Scan for the cell matching the given text and deliver its [X, Y] coordinate at center. 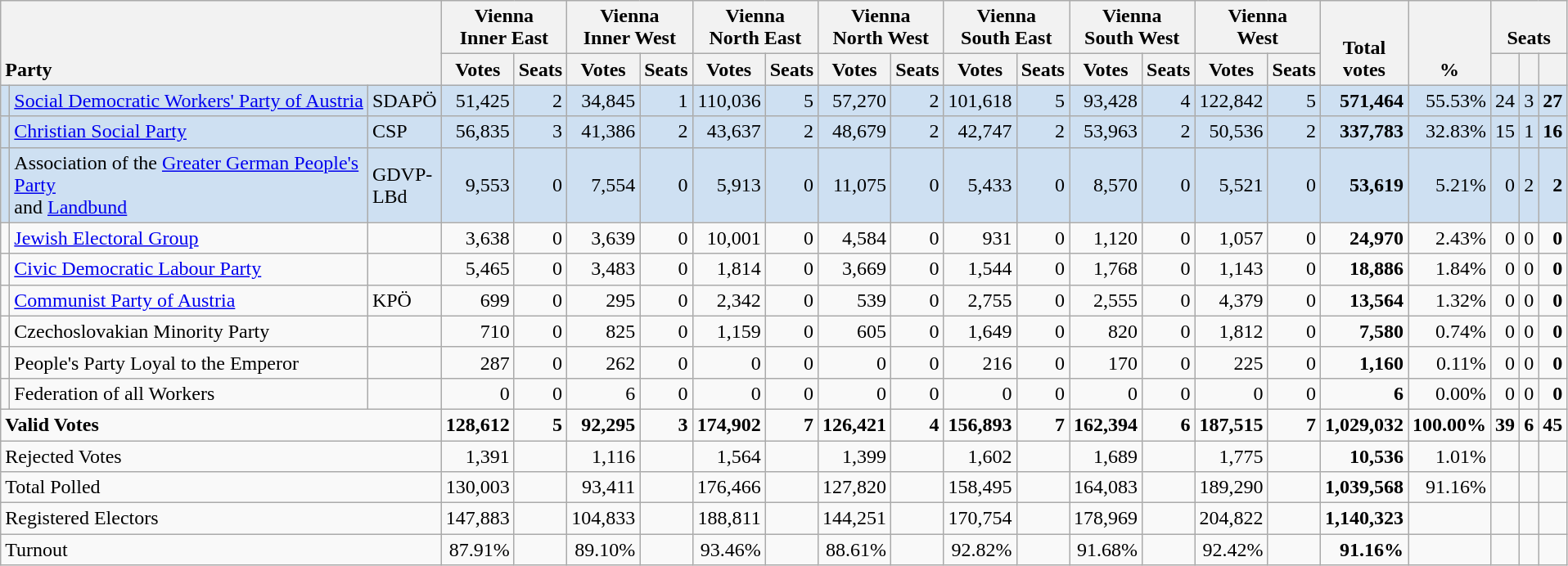
87.91% [478, 550]
156,893 [980, 424]
110,036 [728, 101]
24 [1506, 101]
1,057 [1231, 238]
104,833 [604, 519]
39 [1506, 424]
1.32% [1449, 300]
1,544 [980, 269]
100.00% [1449, 424]
130,003 [478, 487]
2,342 [728, 300]
45 [1553, 424]
1,116 [604, 456]
825 [604, 331]
10,536 [1363, 456]
1,564 [728, 456]
170 [1105, 362]
50,536 [1231, 132]
3,639 [604, 238]
1.01% [1449, 456]
710 [478, 331]
55.53% [1449, 101]
337,783 [1363, 132]
539 [854, 300]
51,425 [478, 101]
170,754 [980, 519]
ViennaNorth East [755, 28]
4,379 [1231, 300]
56,835 [478, 132]
1,120 [1105, 238]
11,075 [854, 185]
1.84% [1449, 269]
Valid Votes [221, 424]
Turnout [221, 550]
931 [980, 238]
1,391 [478, 456]
147,883 [478, 519]
122,842 [1231, 101]
225 [1231, 362]
8,570 [1105, 185]
174,902 [728, 424]
7,554 [604, 185]
4,584 [854, 238]
262 [604, 362]
Rejected Votes [221, 456]
Communist Party of Austria [189, 300]
ViennaInner East [504, 28]
ViennaInner West [630, 28]
5,433 [980, 185]
Christian Social Party [189, 132]
5.21% [1449, 185]
42,747 [980, 132]
1,768 [1105, 269]
Association of the Greater German People's Partyand Landbund [189, 185]
41,386 [604, 132]
93,428 [1105, 101]
SDAPÖ [404, 101]
93.46% [728, 550]
27 [1553, 101]
88.61% [854, 550]
Civic Democratic Labour Party [189, 269]
2,755 [980, 300]
24,970 [1363, 238]
1,159 [728, 331]
43,637 [728, 132]
295 [604, 300]
1,039,568 [1363, 487]
93,411 [604, 487]
ViennaWest [1257, 28]
Totalvotes [1363, 43]
92.42% [1231, 550]
204,822 [1231, 519]
ViennaSouth East [1007, 28]
126,421 [854, 424]
1,812 [1231, 331]
53,619 [1363, 185]
92.82% [980, 550]
KPÖ [404, 300]
9,553 [478, 185]
176,466 [728, 487]
605 [854, 331]
1,399 [854, 456]
216 [980, 362]
1,602 [980, 456]
34,845 [604, 101]
287 [478, 362]
16 [1553, 132]
57,270 [854, 101]
7,580 [1363, 331]
% [1449, 43]
144,251 [854, 519]
13,564 [1363, 300]
1,143 [1231, 269]
128,612 [478, 424]
91.68% [1105, 550]
2,555 [1105, 300]
5,913 [728, 185]
127,820 [854, 487]
92,295 [604, 424]
2.43% [1449, 238]
Czechoslovakian Minority Party [189, 331]
571,464 [1363, 101]
ViennaNorth West [881, 28]
GDVP-LBd [404, 185]
53,963 [1105, 132]
162,394 [1105, 424]
ViennaSouth West [1131, 28]
189,290 [1231, 487]
101,618 [980, 101]
Social Democratic Workers' Party of Austria [189, 101]
10,001 [728, 238]
3,638 [478, 238]
89.10% [604, 550]
1,775 [1231, 456]
188,811 [728, 519]
15 [1506, 132]
32.83% [1449, 132]
Federation of all Workers [189, 393]
3,669 [854, 269]
3,483 [604, 269]
158,495 [980, 487]
48,679 [854, 132]
5,521 [1231, 185]
CSP [404, 132]
699 [478, 300]
1,649 [980, 331]
0.00% [1449, 393]
187,515 [1231, 424]
1,814 [728, 269]
Total Polled [221, 487]
Registered Electors [221, 519]
People's Party Loyal to the Emperor [189, 362]
0.11% [1449, 362]
18,886 [1363, 269]
820 [1105, 331]
0.74% [1449, 331]
Party [221, 43]
5,465 [478, 269]
Jewish Electoral Group [189, 238]
1,140,323 [1363, 519]
1,689 [1105, 456]
164,083 [1105, 487]
178,969 [1105, 519]
1,160 [1363, 362]
1,029,032 [1363, 424]
